Find where the given text appears and provide that cell's center as (x, y) coordinate. 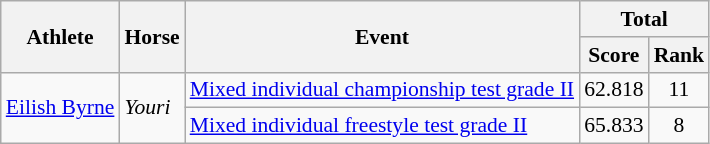
Mixed individual championship test grade II (382, 90)
8 (680, 126)
Score (614, 55)
11 (680, 90)
Eilish Byrne (60, 108)
65.833 (614, 126)
Youri (152, 108)
Athlete (60, 36)
Mixed individual freestyle test grade II (382, 126)
Horse (152, 36)
Rank (680, 55)
Total (644, 19)
Event (382, 36)
62.818 (614, 90)
